Capture the cell that displays the provided text and extract its (X, Y) central coordinate. 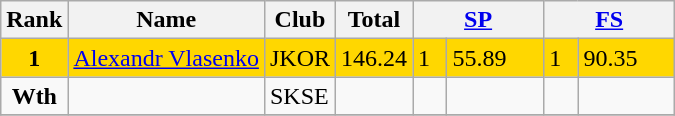
Rank (34, 20)
JKOR (300, 58)
SP (478, 20)
Wth (34, 96)
SKSE (300, 96)
Total (374, 20)
90.35 (626, 58)
FS (610, 20)
Alexandr Vlasenko (166, 58)
Club (300, 20)
146.24 (374, 58)
Name (166, 20)
55.89 (496, 58)
